Identify which cell holds the provided text, then report its (x, y) central coordinate. 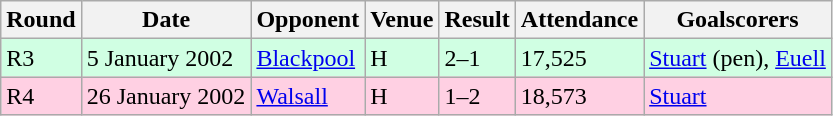
Stuart (738, 96)
Goalscorers (738, 20)
Walsall (308, 96)
17,525 (579, 58)
Blackpool (308, 58)
18,573 (579, 96)
Result (477, 20)
Stuart (pen), Euell (738, 58)
R3 (41, 58)
Attendance (579, 20)
2–1 (477, 58)
1–2 (477, 96)
26 January 2002 (166, 96)
R4 (41, 96)
Round (41, 20)
Venue (402, 20)
Opponent (308, 20)
Date (166, 20)
5 January 2002 (166, 58)
